Output the [x, y] coordinate of the center of the cell containing the given text.  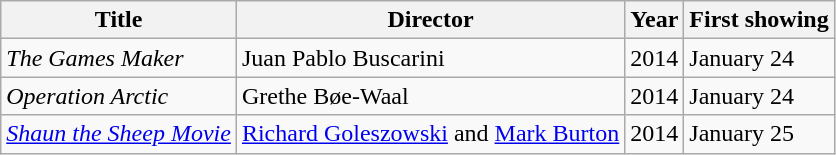
The Games Maker [119, 58]
First showing [759, 20]
Director [430, 20]
Richard Goleszowski and Mark Burton [430, 134]
Shaun the Sheep Movie [119, 134]
Title [119, 20]
Operation Arctic [119, 96]
Grethe Bøe-Waal [430, 96]
Juan Pablo Buscarini [430, 58]
January 25 [759, 134]
Year [654, 20]
